Search for the cell housing the specified text and yield its [X, Y] center coordinate. 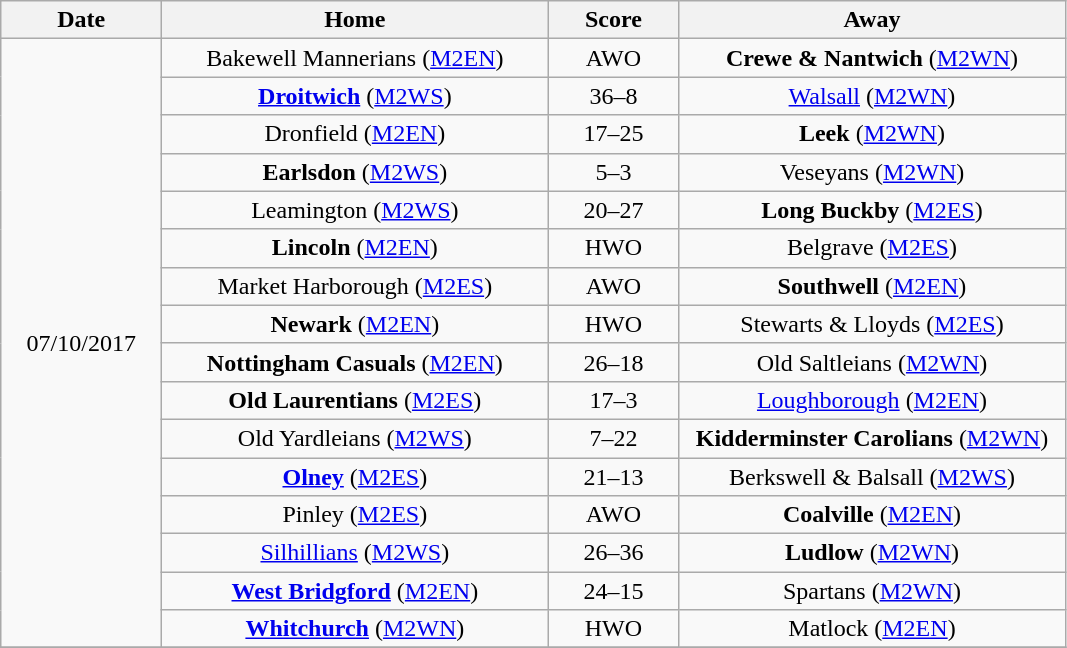
07/10/2017 [82, 344]
Away [872, 20]
17–3 [614, 400]
26–18 [614, 362]
Pinley (M2ES) [355, 515]
20–27 [614, 210]
Bakewell Mannerians (M2EN) [355, 58]
Coalville (M2EN) [872, 515]
24–15 [614, 591]
Old Yardleians (M2WS) [355, 438]
Berkswell & Balsall (M2WS) [872, 477]
Leamington (M2WS) [355, 210]
Stewarts & Lloyds (M2ES) [872, 324]
Home [355, 20]
Kidderminster Carolians (M2WN) [872, 438]
17–25 [614, 134]
Leek (M2WN) [872, 134]
Earlsdon (M2WS) [355, 172]
Matlock (M2EN) [872, 629]
Lincoln (M2EN) [355, 248]
26–36 [614, 553]
Nottingham Casuals (M2EN) [355, 362]
Spartans (M2WN) [872, 591]
Silhillians (M2WS) [355, 553]
Southwell (M2EN) [872, 286]
Old Saltleians (M2WN) [872, 362]
7–22 [614, 438]
Score [614, 20]
Date [82, 20]
5–3 [614, 172]
Ludlow (M2WN) [872, 553]
Newark (M2EN) [355, 324]
21–13 [614, 477]
Crewe & Nantwich (M2WN) [872, 58]
Whitchurch (M2WN) [355, 629]
Long Buckby (M2ES) [872, 210]
Dronfield (M2EN) [355, 134]
Droitwich (M2WS) [355, 96]
West Bridgford (M2EN) [355, 591]
Walsall (M2WN) [872, 96]
Loughborough (M2EN) [872, 400]
Belgrave (M2ES) [872, 248]
36–8 [614, 96]
Old Laurentians (M2ES) [355, 400]
Veseyans (M2WN) [872, 172]
Olney (M2ES) [355, 477]
Market Harborough (M2ES) [355, 286]
